Return the (X, Y) coordinate for the center point of the cell that contains the specified text.  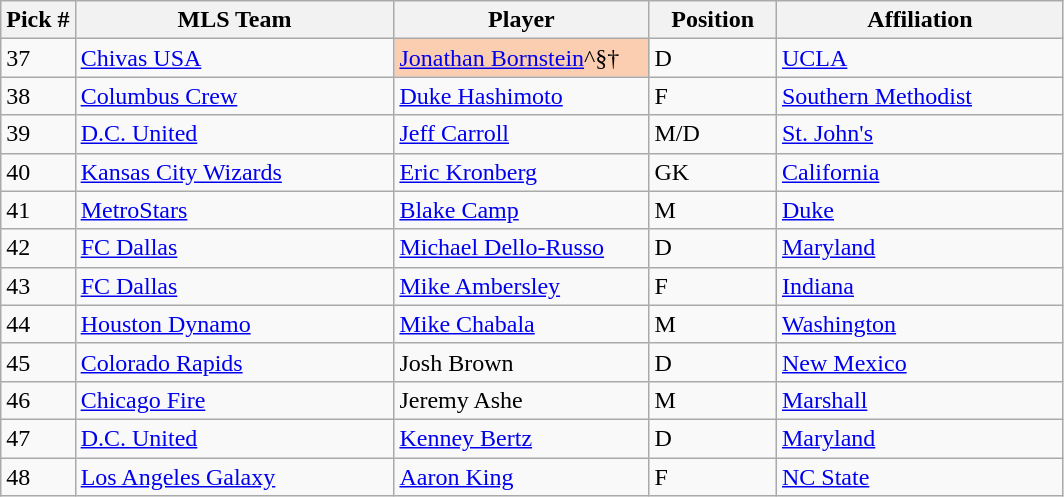
New Mexico (920, 362)
Josh Brown (522, 362)
41 (38, 210)
Aaron King (522, 477)
Marshall (920, 400)
Player (522, 20)
45 (38, 362)
UCLA (920, 58)
Washington (920, 324)
MLS Team (234, 20)
NC State (920, 477)
39 (38, 134)
Kenney Bertz (522, 438)
Mike Chabala (522, 324)
Colorado Rapids (234, 362)
Houston Dynamo (234, 324)
MetroStars (234, 210)
48 (38, 477)
40 (38, 172)
Jonathan Bornstein^§† (522, 58)
37 (38, 58)
Blake Camp (522, 210)
Pick # (38, 20)
Duke (920, 210)
Jeff Carroll (522, 134)
Southern Methodist (920, 96)
Kansas City Wizards (234, 172)
Chivas USA (234, 58)
42 (38, 248)
44 (38, 324)
Position (713, 20)
Michael Dello-Russo (522, 248)
Duke Hashimoto (522, 96)
Mike Ambersley (522, 286)
Los Angeles Galaxy (234, 477)
Columbus Crew (234, 96)
Chicago Fire (234, 400)
47 (38, 438)
Indiana (920, 286)
Affiliation (920, 20)
Jeremy Ashe (522, 400)
M/D (713, 134)
43 (38, 286)
GK (713, 172)
St. John's (920, 134)
Eric Kronberg (522, 172)
38 (38, 96)
46 (38, 400)
California (920, 172)
